Identify which cell holds the provided text, then report its [X, Y] central coordinate. 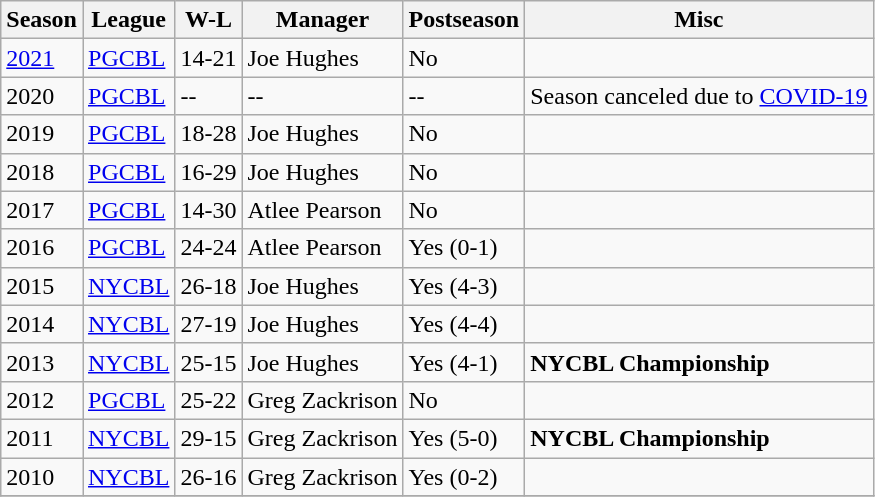
Yes (4-3) [464, 286]
2020 [42, 96]
Season [42, 20]
14-21 [208, 58]
Manager [322, 20]
Yes (5-0) [464, 438]
25-15 [208, 362]
2012 [42, 400]
26-18 [208, 286]
2017 [42, 210]
2011 [42, 438]
Misc [699, 20]
Postseason [464, 20]
2019 [42, 134]
29-15 [208, 438]
League [128, 20]
2018 [42, 172]
14-30 [208, 210]
2014 [42, 324]
W-L [208, 20]
2015 [42, 286]
Yes (4-4) [464, 324]
26-16 [208, 477]
18-28 [208, 134]
Yes (0-2) [464, 477]
25-22 [208, 400]
16-29 [208, 172]
Yes (4-1) [464, 362]
24-24 [208, 248]
Yes (0-1) [464, 248]
2021 [42, 58]
2010 [42, 477]
2016 [42, 248]
27-19 [208, 324]
2013 [42, 362]
Season canceled due to COVID-19 [699, 96]
